Identify which cell holds the provided text, then report its [X, Y] central coordinate. 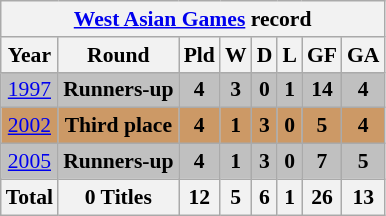
26 [322, 197]
0 Titles [118, 197]
Round [118, 55]
2002 [30, 126]
L [290, 55]
GA [364, 55]
Year [30, 55]
14 [322, 90]
12 [200, 197]
Pld [200, 55]
2005 [30, 162]
1997 [30, 90]
Total [30, 197]
7 [322, 162]
GF [322, 55]
West Asian Games record [193, 19]
13 [364, 197]
6 [265, 197]
W [236, 55]
D [265, 55]
Third place [118, 126]
